Identify which cell holds the provided text, then report its (x, y) central coordinate. 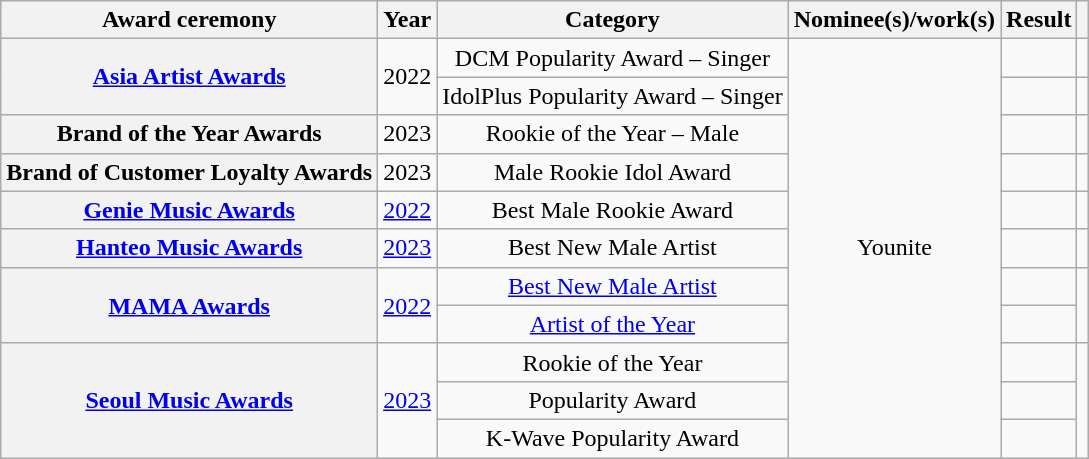
Male Rookie Idol Award (613, 172)
MAMA Awards (190, 305)
Popularity Award (613, 400)
Seoul Music Awards (190, 400)
Award ceremony (190, 20)
Hanteo Music Awards (190, 248)
Category (613, 20)
Result (1039, 20)
Brand of the Year Awards (190, 134)
Best Male Rookie Award (613, 210)
Artist of the Year (613, 324)
Genie Music Awards (190, 210)
DCM Popularity Award – Singer (613, 58)
Brand of Customer Loyalty Awards (190, 172)
Younite (894, 248)
IdolPlus Popularity Award – Singer (613, 96)
K-Wave Popularity Award (613, 438)
Asia Artist Awards (190, 77)
Year (408, 20)
Nominee(s)/work(s) (894, 20)
Rookie of the Year (613, 362)
Rookie of the Year – Male (613, 134)
